Scan for the cell matching the given text and deliver its (X, Y) coordinate at center. 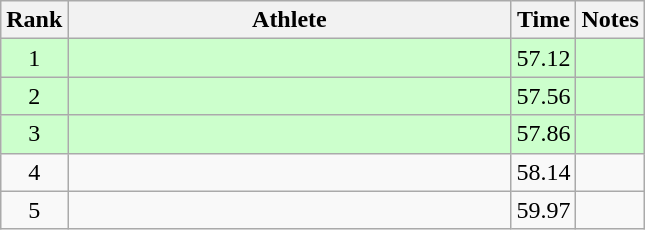
Notes (610, 20)
57.12 (544, 58)
2 (34, 96)
57.56 (544, 96)
1 (34, 58)
4 (34, 172)
5 (34, 210)
Time (544, 20)
57.86 (544, 134)
Rank (34, 20)
Athlete (290, 20)
59.97 (544, 210)
58.14 (544, 172)
3 (34, 134)
